Pinpoint the cell where the given text exists, returning its (x, y) midpoint coordinate. 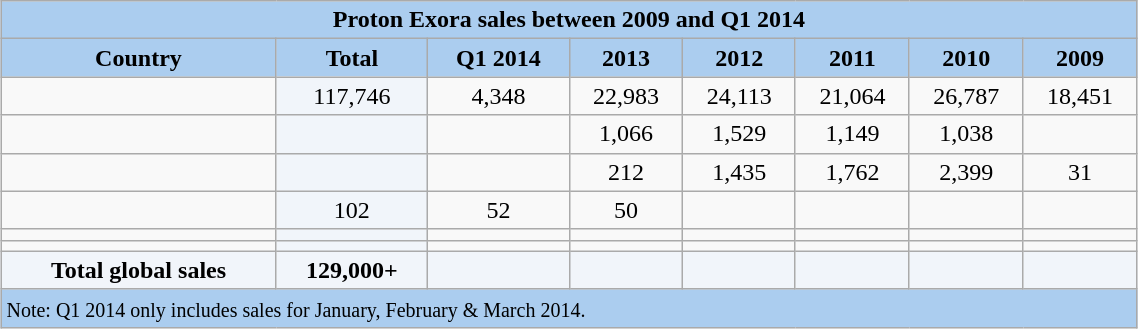
50 (626, 210)
1,149 (852, 134)
Q1 2014 (498, 58)
21,064 (852, 96)
52 (498, 210)
1,066 (626, 134)
102 (352, 210)
2011 (852, 58)
2012 (739, 58)
2010 (966, 58)
26,787 (966, 96)
18,451 (1080, 96)
117,746 (352, 96)
Note: Q1 2014 only includes sales for January, February & March 2014. (569, 308)
129,000+ (352, 270)
Total global sales (138, 270)
4,348 (498, 96)
1,038 (966, 134)
212 (626, 172)
2013 (626, 58)
22,983 (626, 96)
2009 (1080, 58)
1,435 (739, 172)
Proton Exora sales between 2009 and Q1 2014 (569, 20)
Total (352, 58)
2,399 (966, 172)
1,762 (852, 172)
31 (1080, 172)
24,113 (739, 96)
Country (138, 58)
1,529 (739, 134)
